Scan for the cell matching the given text and deliver its (X, Y) coordinate at center. 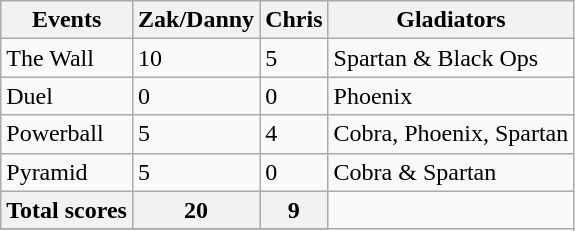
Cobra, Phoenix, Spartan (451, 134)
The Wall (67, 58)
10 (196, 58)
Phoenix (451, 96)
20 (196, 210)
Powerball (67, 134)
Duel (67, 96)
Events (67, 20)
Cobra & Spartan (451, 172)
Total scores (67, 210)
Chris (294, 20)
9 (294, 210)
4 (294, 134)
Pyramid (67, 172)
Gladiators (451, 20)
Zak/Danny (196, 20)
Spartan & Black Ops (451, 58)
